Output the [X, Y] coordinate of the center of the cell containing the given text.  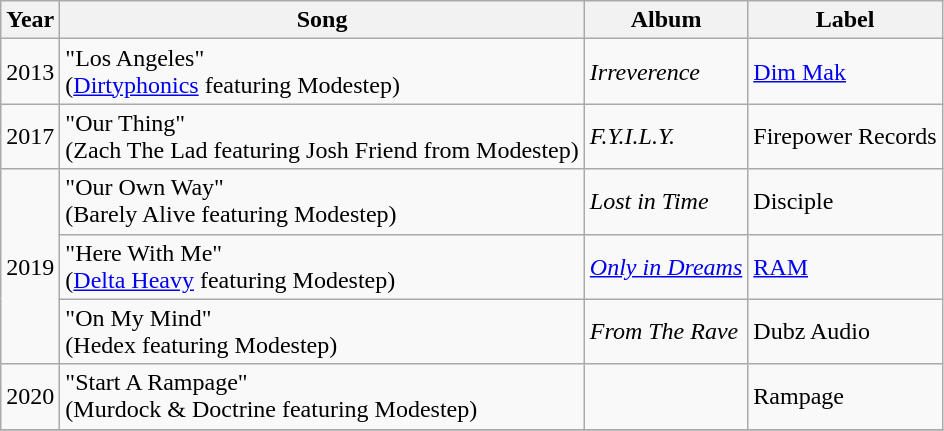
"Here With Me"(Delta Heavy featuring Modestep) [322, 266]
Disciple [845, 202]
Song [322, 20]
Rampage [845, 396]
2020 [30, 396]
Firepower Records [845, 136]
Only in Dreams [666, 266]
"Start A Rampage"(Murdock & Doctrine featuring Modestep) [322, 396]
"Our Own Way"(Barely Alive featuring Modestep) [322, 202]
Dim Mak [845, 72]
Irreverence [666, 72]
Lost in Time [666, 202]
From The Rave [666, 332]
2013 [30, 72]
2019 [30, 266]
Year [30, 20]
"Our Thing"(Zach The Lad featuring Josh Friend from Modestep) [322, 136]
"On My Mind"(Hedex featuring Modestep) [322, 332]
RAM [845, 266]
Label [845, 20]
Dubz Audio [845, 332]
2017 [30, 136]
F.Y.I.L.Y. [666, 136]
"Los Angeles"(Dirtyphonics featuring Modestep) [322, 72]
Album [666, 20]
